Capture the cell that displays the provided text and extract its (X, Y) central coordinate. 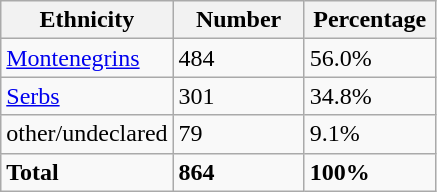
Number (238, 20)
Percentage (370, 20)
Total (87, 172)
56.0% (370, 58)
864 (238, 172)
484 (238, 58)
Montenegrins (87, 58)
100% (370, 172)
301 (238, 96)
Serbs (87, 96)
34.8% (370, 96)
Ethnicity (87, 20)
79 (238, 134)
9.1% (370, 134)
other/undeclared (87, 134)
